Find where the given text appears and provide that cell's center as (X, Y) coordinate. 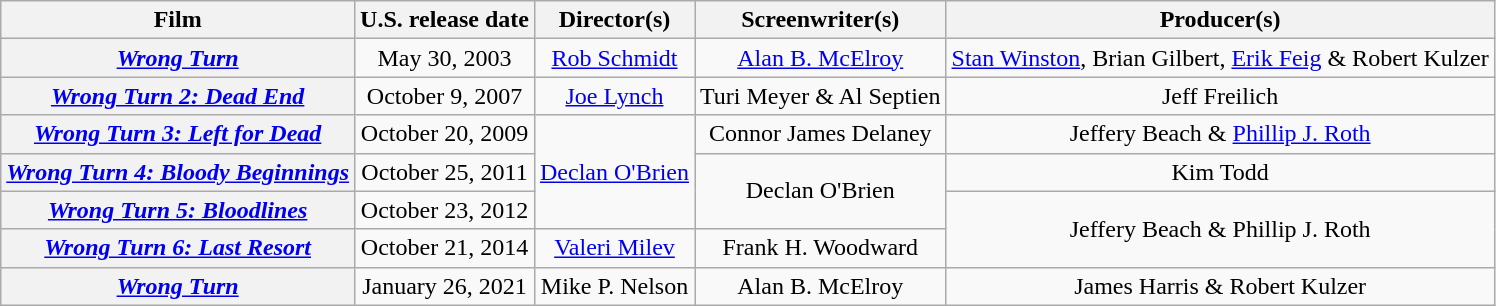
Joe Lynch (614, 96)
Producer(s) (1220, 20)
Wrong Turn 2: Dead End (178, 96)
Connor James Delaney (820, 134)
Frank H. Woodward (820, 248)
Screenwriter(s) (820, 20)
Mike P. Nelson (614, 286)
Wrong Turn 3: Left for Dead (178, 134)
Jeff Freilich (1220, 96)
October 9, 2007 (445, 96)
October 25, 2011 (445, 172)
Wrong Turn 6: Last Resort (178, 248)
January 26, 2021 (445, 286)
Turi Meyer & Al Septien (820, 96)
James Harris & Robert Kulzer (1220, 286)
Valeri Milev (614, 248)
Film (178, 20)
Kim Todd (1220, 172)
October 23, 2012 (445, 210)
Wrong Turn 4: Bloody Beginnings (178, 172)
Director(s) (614, 20)
October 21, 2014 (445, 248)
U.S. release date (445, 20)
October 20, 2009 (445, 134)
Wrong Turn 5: Bloodlines (178, 210)
May 30, 2003 (445, 58)
Stan Winston, Brian Gilbert, Erik Feig & Robert Kulzer (1220, 58)
Rob Schmidt (614, 58)
